Extract the [x, y] coordinate from the center of the cell holding the provided text.  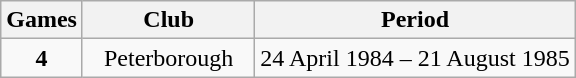
Peterborough [168, 58]
4 [42, 58]
24 April 1984 – 21 August 1985 [415, 58]
Games [42, 20]
Period [415, 20]
Club [168, 20]
